Find where the given text appears and provide that cell's center as [X, Y] coordinate. 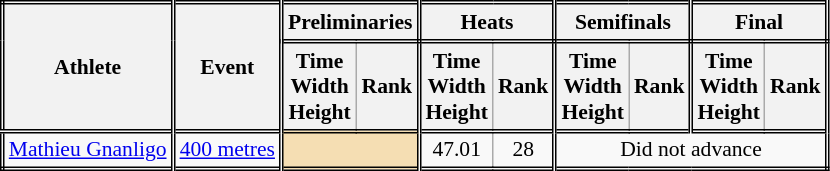
Did not advance [691, 150]
Preliminaries [350, 22]
Final [759, 22]
Mathieu Gnanligo [88, 150]
47.01 [456, 150]
Event [227, 67]
Heats [487, 22]
Semifinals [623, 22]
400 metres [227, 150]
Athlete [88, 67]
28 [524, 150]
